Identify which cell holds the provided text, then report its [X, Y] central coordinate. 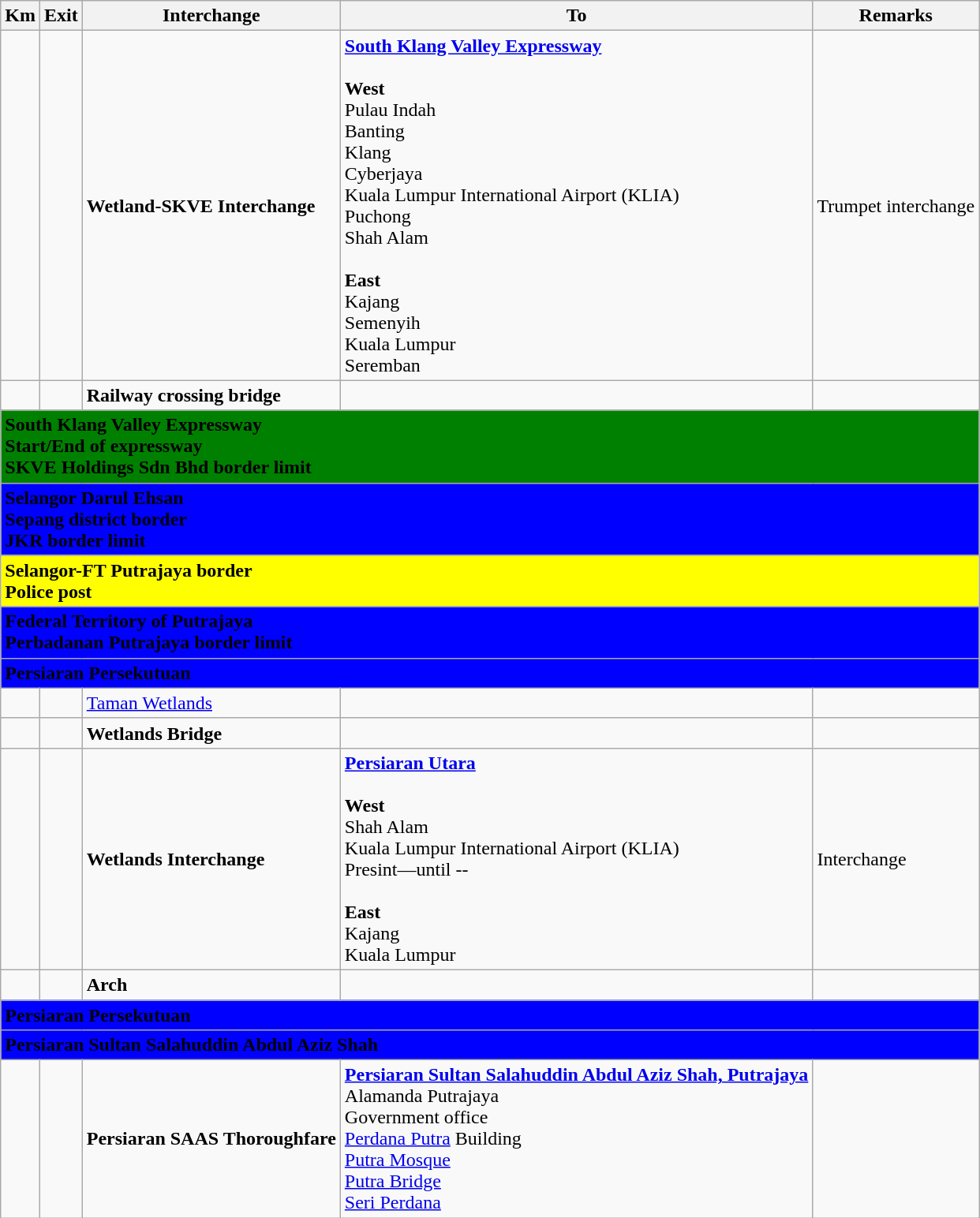
Persiaran SAAS Thoroughfare [211, 1139]
Wetlands Interchange [211, 858]
Persiaran Sultan Salahuddin Abdul Aziz Shah, PutrajayaAlamanda PutrajayaGovernment officePerdana Putra BuildingPutra MosquePutra BridgeSeri Perdana [576, 1139]
South Klang Valley ExpresswayStart/End of expresswaySKVE Holdings Sdn Bhd border limit [490, 446]
Persiaran Sultan Salahuddin Abdul Aziz Shah [490, 1045]
Arch [211, 984]
Exit [61, 16]
Selangor Darul EhsanSepang district borderJKR border limit [490, 519]
Remarks [896, 16]
Wetlands Bridge [211, 733]
Selangor-FT Putrajaya borderPolice post [490, 581]
Wetland-SKVE Interchange [211, 205]
Km [21, 16]
Trumpet interchange [896, 205]
Federal Territory of PutrajayaPerbadanan Putrajaya border limit [490, 633]
To [576, 16]
Taman Wetlands [211, 703]
Railway crossing bridge [211, 395]
Persiaran UtaraWestShah AlamKuala Lumpur International Airport (KLIA) Presint—until --EastKajangKuala Lumpur [576, 858]
